Identify which cell holds the provided text, then report its (x, y) central coordinate. 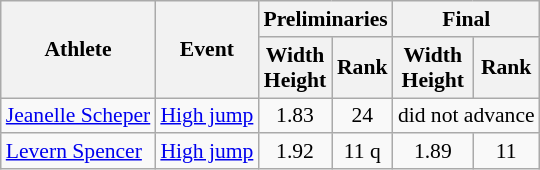
11 (506, 152)
Final (466, 19)
Athlete (78, 50)
Jeanelle Scheper (78, 116)
did not advance (466, 116)
1.83 (294, 116)
Levern Spencer (78, 152)
1.89 (433, 152)
1.92 (294, 152)
24 (362, 116)
Event (206, 50)
Preliminaries (325, 19)
11 q (362, 152)
